Output the (x, y) coordinate of the center of the cell containing the given text.  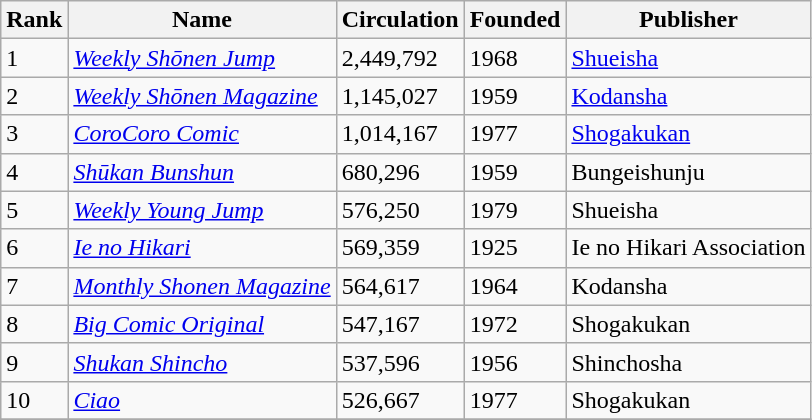
537,596 (400, 362)
Ciao (202, 400)
4 (34, 172)
576,250 (400, 210)
564,617 (400, 286)
Weekly Young Jump (202, 210)
Bungeishunju (688, 172)
2,449,792 (400, 58)
1964 (515, 286)
1979 (515, 210)
10 (34, 400)
7 (34, 286)
1925 (515, 248)
Shūkan Bunshun (202, 172)
1972 (515, 324)
Name (202, 20)
Publisher (688, 20)
1,014,167 (400, 134)
Founded (515, 20)
8 (34, 324)
1,145,027 (400, 96)
5 (34, 210)
526,667 (400, 400)
1956 (515, 362)
Shinchosha (688, 362)
1 (34, 58)
680,296 (400, 172)
Circulation (400, 20)
9 (34, 362)
Ie no Hikari Association (688, 248)
547,167 (400, 324)
3 (34, 134)
Monthly Shonen Magazine (202, 286)
Shukan Shincho (202, 362)
Weekly Shōnen Jump (202, 58)
2 (34, 96)
CoroCoro Comic (202, 134)
1968 (515, 58)
Big Comic Original (202, 324)
Weekly Shōnen Magazine (202, 96)
569,359 (400, 248)
Rank (34, 20)
6 (34, 248)
Ie no Hikari (202, 248)
